Determine the [x, y] coordinate at the center of the cell enclosing the given text.  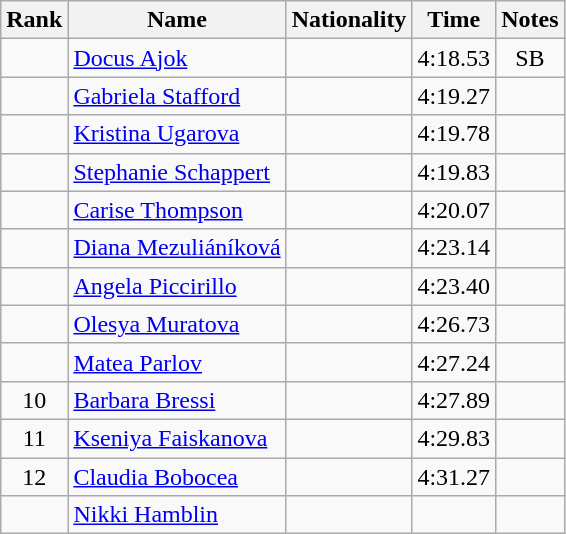
Docus Ajok [177, 58]
Carise Thompson [177, 210]
Nationality [349, 20]
Angela Piccirillo [177, 286]
Notes [530, 20]
4:20.07 [454, 210]
Barbara Bressi [177, 400]
4:23.14 [454, 248]
4:31.27 [454, 477]
Kseniya Faiskanova [177, 438]
4:27.89 [454, 400]
12 [34, 477]
Diana Mezuliáníková [177, 248]
Gabriela Stafford [177, 96]
Rank [34, 20]
Kristina Ugarova [177, 134]
4:29.83 [454, 438]
4:26.73 [454, 324]
SB [530, 58]
4:19.78 [454, 134]
4:27.24 [454, 362]
Nikki Hamblin [177, 515]
4:19.83 [454, 172]
Stephanie Schappert [177, 172]
Matea Parlov [177, 362]
4:23.40 [454, 286]
Time [454, 20]
Claudia Bobocea [177, 477]
Olesya Muratova [177, 324]
11 [34, 438]
Name [177, 20]
4:18.53 [454, 58]
10 [34, 400]
4:19.27 [454, 96]
